Output the [x, y] coordinate of the center of the cell containing the given text.  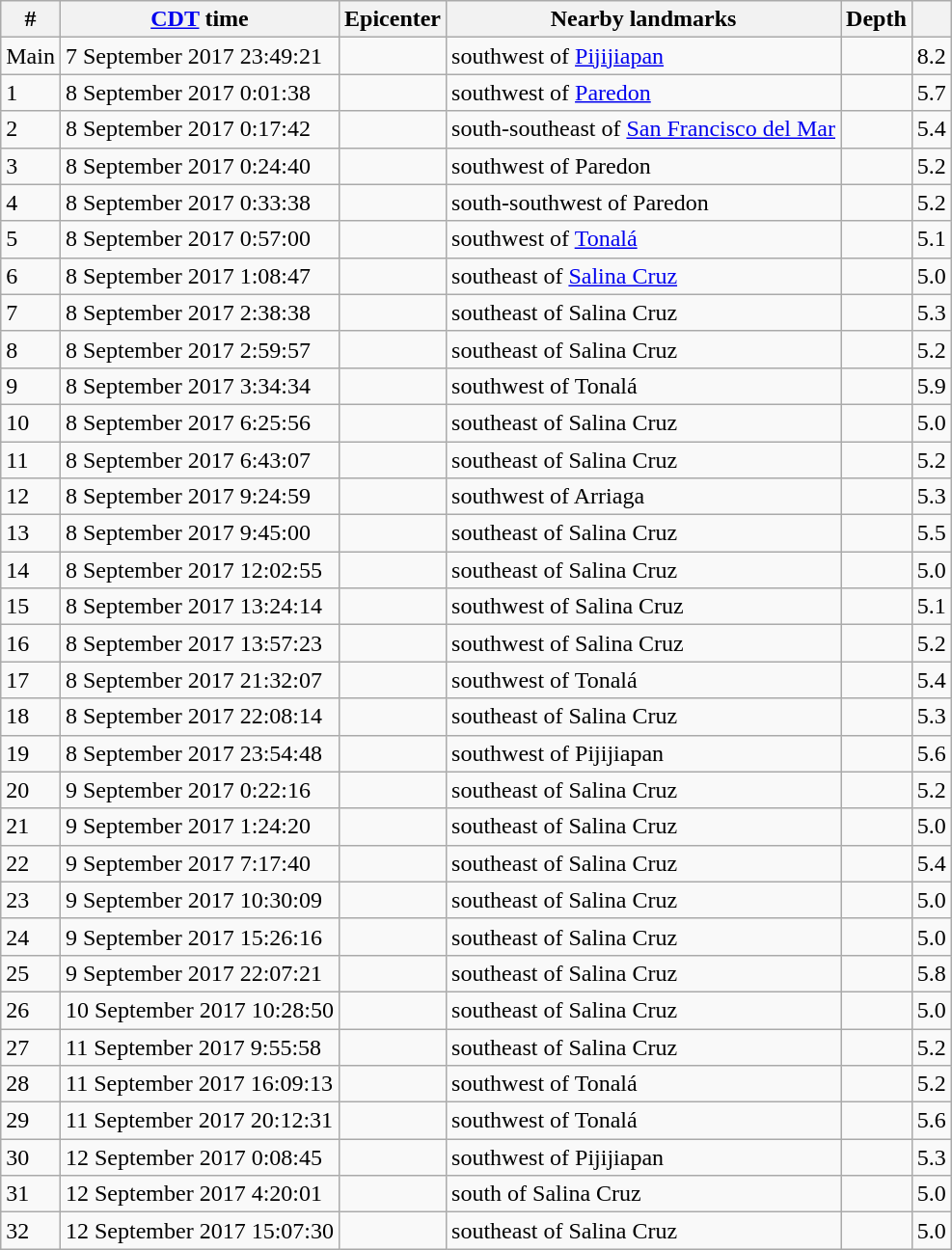
18 [31, 717]
southwest of Arriaga [644, 497]
8 September 2017 23:54:48 [199, 753]
8 September 2017 21:32:07 [199, 680]
Nearby landmarks [644, 19]
8 September 2017 6:43:07 [199, 460]
8 September 2017 2:59:57 [199, 349]
27 [31, 1046]
5.8 [932, 973]
5.7 [932, 93]
32 [31, 1231]
10 [31, 422]
Epicenter [394, 19]
10 September 2017 10:28:50 [199, 1010]
9 [31, 386]
south-southeast of San Francisco del Mar [644, 129]
11 [31, 460]
8 September 2017 13:24:14 [199, 607]
CDT time [199, 19]
15 [31, 607]
Depth [877, 19]
8 September 2017 22:08:14 [199, 717]
23 [31, 900]
south of Salina Cruz [644, 1194]
11 September 2017 9:55:58 [199, 1046]
6 [31, 276]
8 September 2017 0:17:42 [199, 129]
30 [31, 1157]
4 [31, 203]
20 [31, 790]
17 [31, 680]
16 [31, 643]
25 [31, 973]
9 September 2017 0:22:16 [199, 790]
south-southwest of Paredon [644, 203]
8 September 2017 1:08:47 [199, 276]
8 September 2017 2:38:38 [199, 312]
9 September 2017 22:07:21 [199, 973]
1 [31, 93]
19 [31, 753]
12 September 2017 0:08:45 [199, 1157]
11 September 2017 16:09:13 [199, 1084]
9 September 2017 7:17:40 [199, 863]
5.9 [932, 386]
7 [31, 312]
24 [31, 937]
28 [31, 1084]
8 September 2017 0:33:38 [199, 203]
# [31, 19]
9 September 2017 15:26:16 [199, 937]
9 September 2017 1:24:20 [199, 827]
7 September 2017 23:49:21 [199, 56]
8 September 2017 3:34:34 [199, 386]
14 [31, 570]
8 September 2017 6:25:56 [199, 422]
26 [31, 1010]
8.2 [932, 56]
12 [31, 497]
8 September 2017 0:57:00 [199, 239]
8 [31, 349]
31 [31, 1194]
22 [31, 863]
Main [31, 56]
8 September 2017 9:24:59 [199, 497]
5.5 [932, 533]
9 September 2017 10:30:09 [199, 900]
12 September 2017 15:07:30 [199, 1231]
11 September 2017 20:12:31 [199, 1121]
3 [31, 166]
29 [31, 1121]
2 [31, 129]
8 September 2017 0:24:40 [199, 166]
21 [31, 827]
8 September 2017 9:45:00 [199, 533]
5 [31, 239]
8 September 2017 0:01:38 [199, 93]
12 September 2017 4:20:01 [199, 1194]
8 September 2017 12:02:55 [199, 570]
8 September 2017 13:57:23 [199, 643]
13 [31, 533]
